Return (X, Y) of the center of cell containing provided text 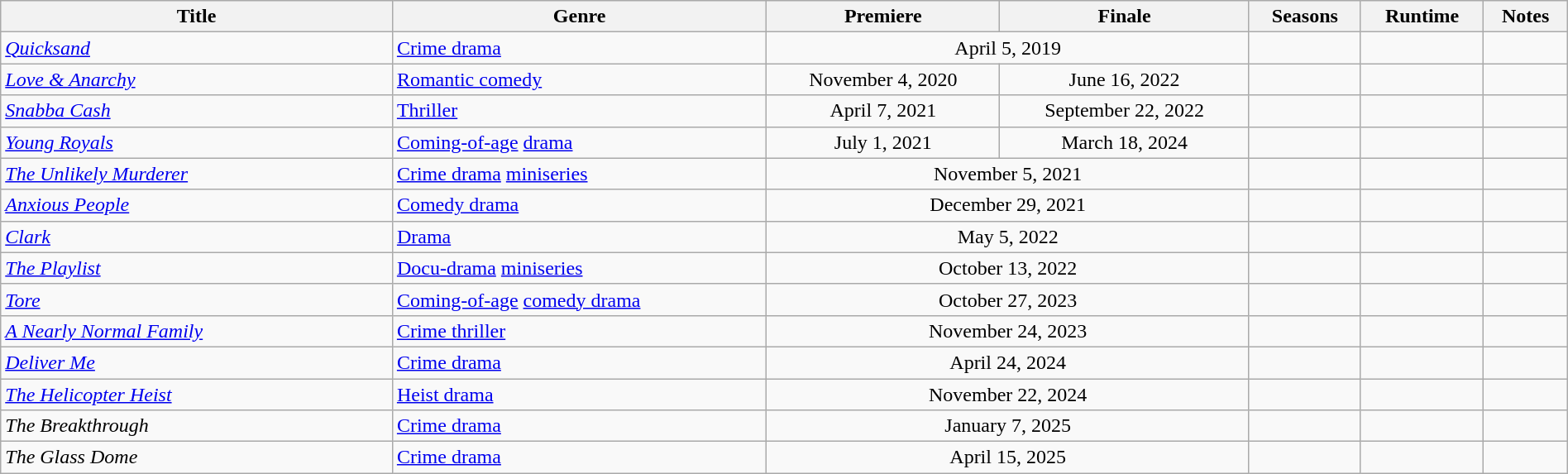
Clark (197, 237)
November 24, 2023 (1007, 331)
The Breakthrough (197, 426)
April 24, 2024 (1007, 362)
Crime thriller (579, 331)
The Playlist (197, 268)
The Helicopter Heist (197, 395)
Notes (1525, 17)
The Unlikely Murderer (197, 174)
Drama (579, 237)
April 15, 2025 (1007, 457)
November 5, 2021 (1007, 174)
Genre (579, 17)
October 13, 2022 (1007, 268)
Premiere (883, 17)
Anxious People (197, 205)
Seasons (1305, 17)
June 16, 2022 (1125, 79)
Heist drama (579, 395)
October 27, 2023 (1007, 299)
Young Royals (197, 142)
The Glass Dome (197, 457)
Love & Anarchy (197, 79)
July 1, 2021 (883, 142)
April 5, 2019 (1007, 48)
A Nearly Normal Family (197, 331)
Thriller (579, 111)
Runtime (1422, 17)
Finale (1125, 17)
Title (197, 17)
November 22, 2024 (1007, 395)
Crime drama miniseries (579, 174)
Docu-drama miniseries (579, 268)
November 4, 2020 (883, 79)
Romantic comedy (579, 79)
Deliver Me (197, 362)
January 7, 2025 (1007, 426)
Coming-of-age comedy drama (579, 299)
September 22, 2022 (1125, 111)
Coming-of-age drama (579, 142)
Quicksand (197, 48)
March 18, 2024 (1125, 142)
Comedy drama (579, 205)
December 29, 2021 (1007, 205)
Tore (197, 299)
April 7, 2021 (883, 111)
Snabba Cash (197, 111)
May 5, 2022 (1007, 237)
